From the cell containing the given text, extract its center point as (X, Y) coordinate. 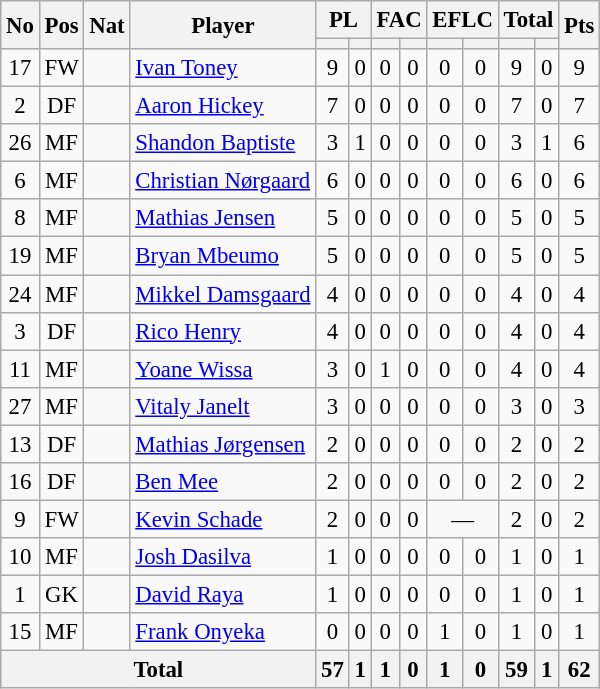
62 (580, 670)
Frank Onyeka (223, 632)
27 (20, 406)
15 (20, 632)
No (20, 25)
Mikkel Damsgaard (223, 294)
― (462, 519)
Nat (107, 25)
PL (344, 20)
Josh Dasilva (223, 557)
10 (20, 557)
Rico Henry (223, 331)
Aaron Hickey (223, 106)
8 (20, 219)
David Raya (223, 594)
17 (20, 68)
Pos (62, 25)
GK (62, 594)
24 (20, 294)
EFLC (462, 20)
Shandon Baptiste (223, 143)
Mathias Jørgensen (223, 444)
Mathias Jensen (223, 219)
26 (20, 143)
19 (20, 256)
Player (223, 25)
13 (20, 444)
Vitaly Janelt (223, 406)
59 (516, 670)
Ivan Toney (223, 68)
Christian Nørgaard (223, 181)
16 (20, 482)
Kevin Schade (223, 519)
57 (332, 670)
Pts (580, 25)
Ben Mee (223, 482)
Bryan Mbeumo (223, 256)
11 (20, 369)
Yoane Wissa (223, 369)
FAC (399, 20)
